Detect which cell encompasses the target text, then output its [x, y] center coordinate. 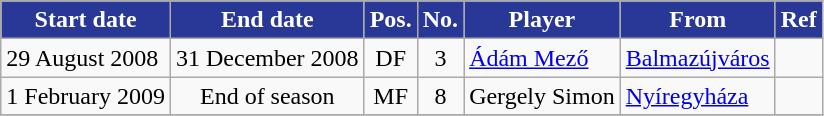
Player [542, 20]
1 February 2009 [86, 96]
8 [440, 96]
Gergely Simon [542, 96]
Ádám Mező [542, 58]
End of season [267, 96]
Balmazújváros [698, 58]
Start date [86, 20]
DF [390, 58]
29 August 2008 [86, 58]
End date [267, 20]
31 December 2008 [267, 58]
No. [440, 20]
3 [440, 58]
Pos. [390, 20]
Nyíregyháza [698, 96]
From [698, 20]
Ref [798, 20]
MF [390, 96]
